For the text-containing cell, return its midpoint in (x, y) coordinate format. 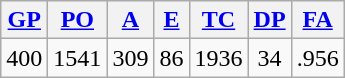
86 (172, 58)
309 (130, 58)
1936 (218, 58)
400 (24, 58)
34 (270, 58)
PO (78, 20)
.956 (318, 58)
DP (270, 20)
GP (24, 20)
A (130, 20)
E (172, 20)
1541 (78, 58)
FA (318, 20)
TC (218, 20)
